Capture the cell that displays the provided text and extract its [X, Y] central coordinate. 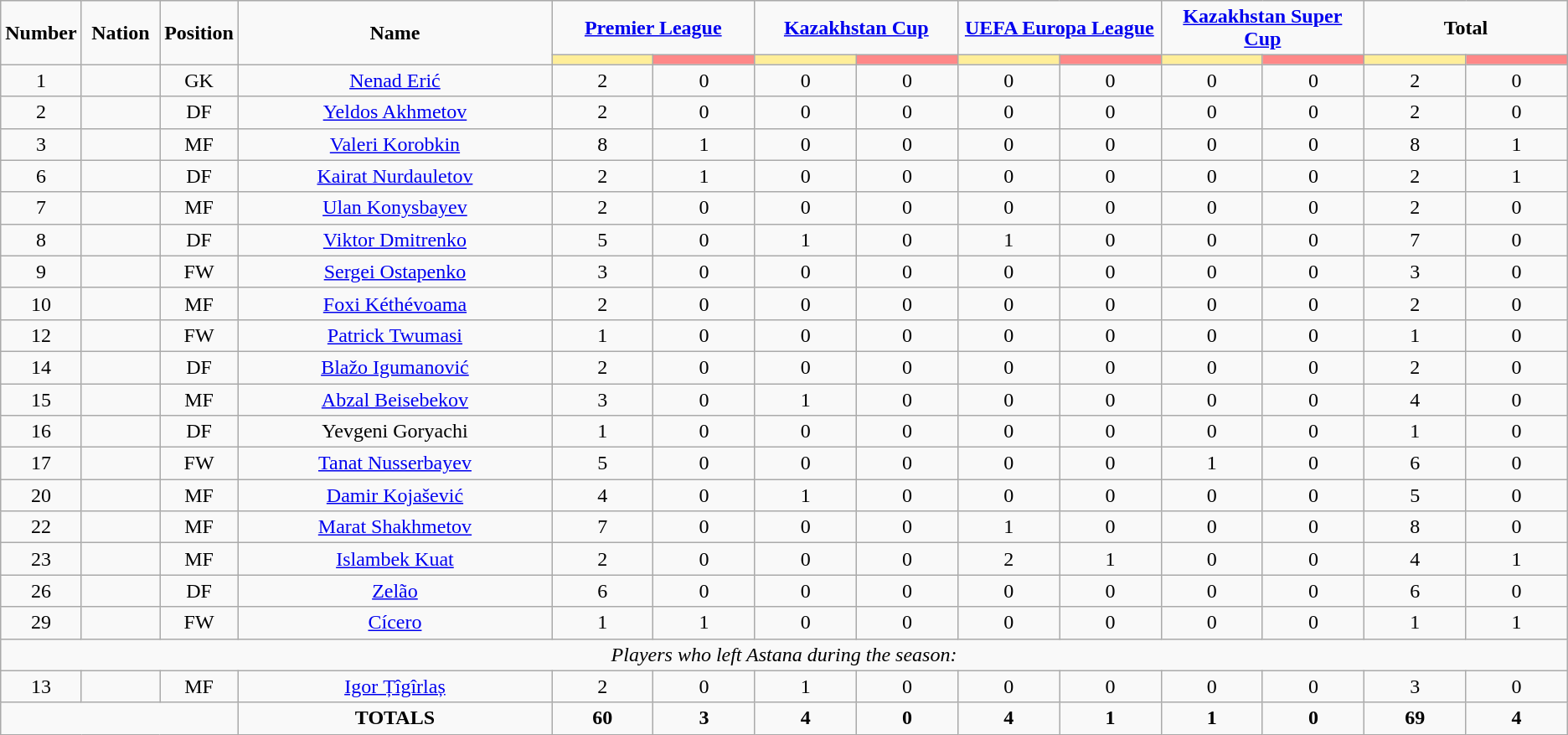
14 [41, 367]
10 [41, 303]
Kairat Nurdauletov [395, 176]
17 [41, 463]
Tanat Nusserbayev [395, 463]
Cícero [395, 623]
Yevgeni Goryachi [395, 432]
Blažo Igumanović [395, 367]
Number [41, 33]
69 [1416, 718]
Kazakhstan Cup [856, 28]
Nation [121, 33]
15 [41, 400]
UEFA Europa League [1060, 28]
Total [1466, 28]
Players who left Astana during the season: [784, 655]
16 [41, 432]
9 [41, 272]
22 [41, 527]
Zelão [395, 591]
Islambek Kuat [395, 559]
Foxi Kéthévoama [395, 303]
60 [601, 718]
TOTALS [395, 718]
12 [41, 335]
Marat Shakhmetov [395, 527]
23 [41, 559]
Abzal Beisebekov [395, 400]
Igor Țîgîrlaș [395, 686]
GK [199, 80]
20 [41, 495]
Premier League [653, 28]
Valeri Korobkin [395, 144]
29 [41, 623]
Viktor Dmitrenko [395, 240]
Position [199, 33]
Damir Kojašević [395, 495]
Yeldos Akhmetov [395, 112]
Name [395, 33]
13 [41, 686]
Kazakhstan Super Cup [1263, 28]
26 [41, 591]
Sergei Ostapenko [395, 272]
Nenad Erić [395, 80]
Ulan Konysbayev [395, 208]
Patrick Twumasi [395, 335]
